Return [X, Y] of the center of cell containing provided text 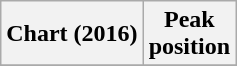
Peakposition [189, 34]
Chart (2016) [72, 34]
